Locate the cell with the specified text and output its [X, Y] center coordinate. 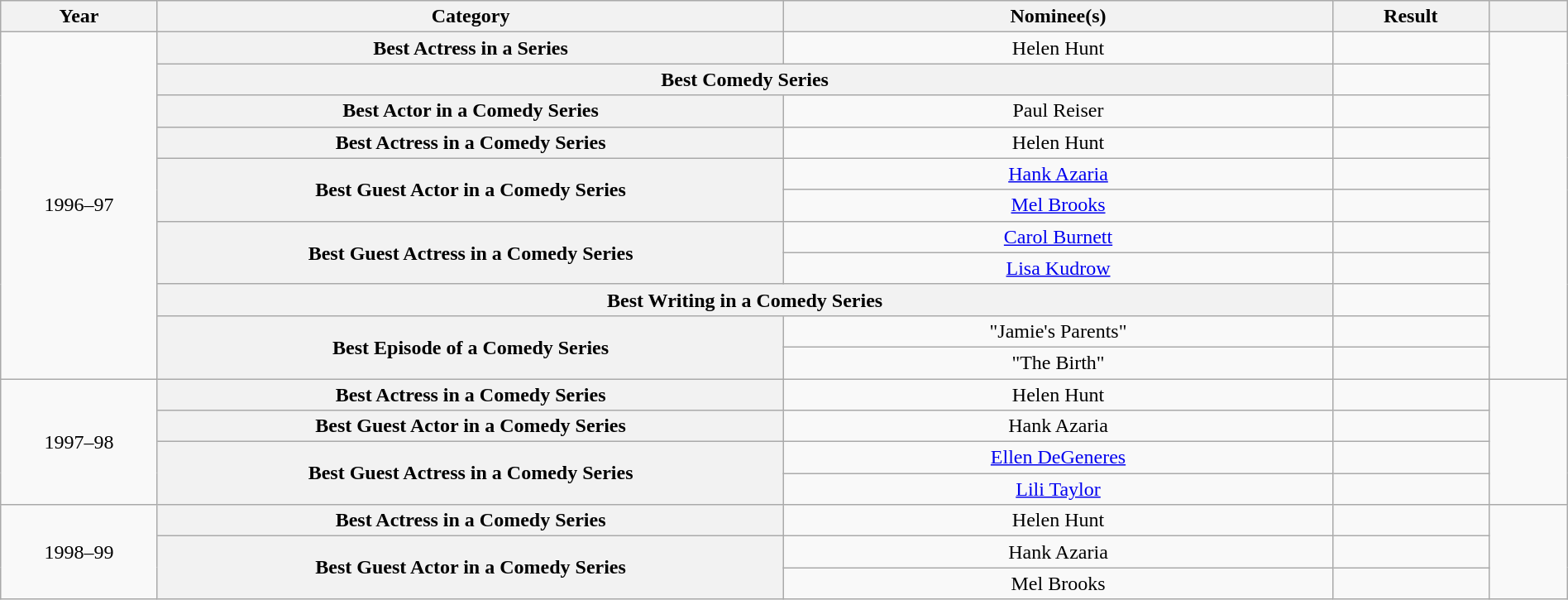
1997–98 [79, 442]
"The Birth" [1059, 362]
Result [1411, 17]
Carol Burnett [1059, 237]
Best Actress in a Series [471, 48]
Nominee(s) [1059, 17]
Year [79, 17]
"Jamie's Parents" [1059, 331]
Category [471, 17]
Paul Reiser [1059, 111]
1996–97 [79, 205]
Best Comedy Series [744, 79]
Lili Taylor [1059, 489]
Best Writing in a Comedy Series [744, 300]
Best Episode of a Comedy Series [471, 347]
Best Actor in a Comedy Series [471, 111]
Lisa Kudrow [1059, 268]
1998–99 [79, 552]
Ellen DeGeneres [1059, 458]
